Search for the cell housing the specified text and yield its [X, Y] center coordinate. 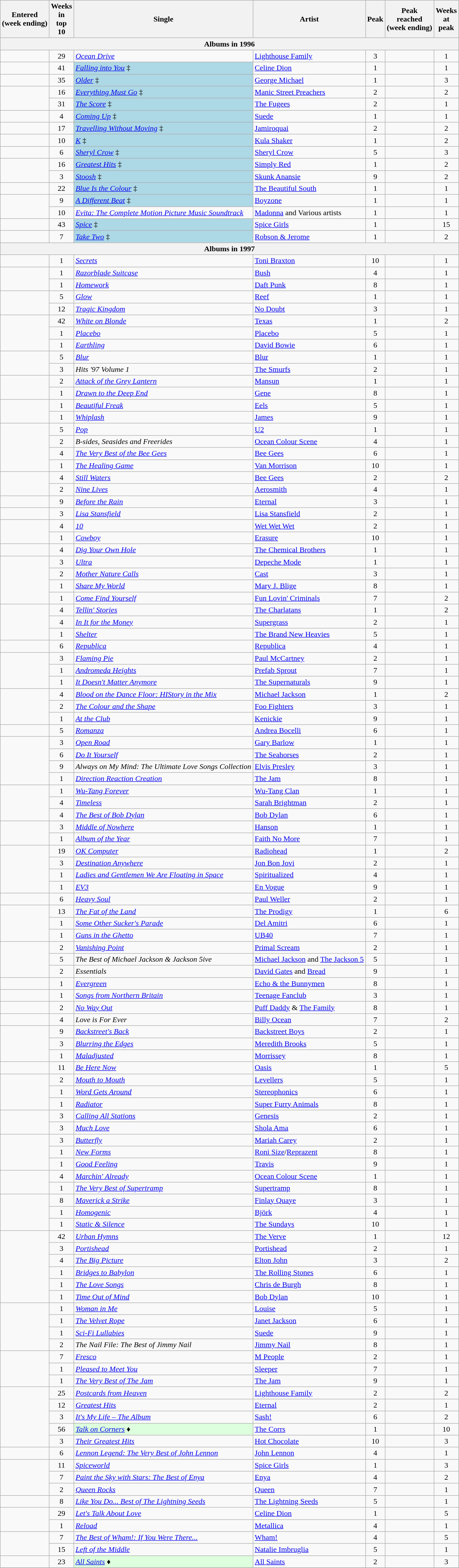
Secrets [163, 261]
The Very Best of Supertramp [163, 1188]
Supertramp [309, 1188]
Spice ‡ [163, 225]
The Score ‡ [163, 104]
Boyzone [309, 201]
Beautiful Freak [163, 405]
Elvis Presley [309, 767]
Sheryl Crow [309, 152]
Simply Red [309, 164]
Falling into You ‡ [163, 68]
Jon Bon Jovi [309, 863]
Peak [375, 19]
Jimmy Nail [309, 1345]
Albums in 1996 [229, 44]
Sarah Brightman [309, 803]
The Fat of the Land [163, 911]
Everything Must Go ‡ [163, 92]
Kenickie [309, 718]
Del Amitri [309, 923]
41 [61, 68]
Erasure [309, 538]
Destination Anywhere [163, 863]
The Colour and the Shape [163, 706]
Time Out of Mind [163, 1296]
Primal Scream [309, 947]
Wet Wet Wet [309, 526]
B-sides, Seasides and Freerides [163, 441]
Cast [309, 574]
17 [61, 128]
Sheryl Crow ‡ [163, 152]
Woman in Me [163, 1309]
Natalie Imbruglia [309, 1550]
Sci-Fi Lullabies [163, 1333]
Puff Daddy & The Family [309, 1008]
Spiritualized [309, 875]
Share My World [163, 586]
Radiator [163, 1104]
Sleeper [309, 1369]
Romanza [163, 730]
Depeche Mode [309, 562]
Tellin' Stories [163, 610]
John Lennon [309, 1453]
Shola Ama [309, 1128]
Evita: The Complete Motion Picture Music Soundtrack [163, 213]
The Healing Game [163, 465]
56 [61, 1429]
Come Find Yourself [163, 598]
The Seahorses [309, 755]
Kula Shaker [309, 140]
Ultra [163, 562]
Teenage Fanclub [309, 996]
The Fugees [309, 104]
The Velvet Rope [163, 1321]
Direction Reaction Creation [163, 779]
Tragic Kingdom [163, 309]
The Big Picture [163, 1260]
Reef [309, 297]
The Best of Bob Dylan [163, 815]
Single [163, 19]
Elton John [309, 1260]
Some Other Sucker's Parade [163, 923]
Mother Nature Calls [163, 574]
Let's Talk About Love [163, 1513]
The Lightning Seeds [309, 1501]
Dig Your Own Hole [163, 550]
The Best of Michael Jackson & Jackson 5ive [163, 959]
35 [61, 80]
Meredith Brooks [309, 1044]
K ‡ [163, 140]
The Best of Wham!: If You Were There... [163, 1538]
Razorblade Suitcase [163, 273]
Mouth to Mouth [163, 1080]
The Supernaturals [309, 682]
Lennon Legend: The Very Best of John Lennon [163, 1453]
Stereophonics [309, 1092]
Greatest Hits ‡ [163, 164]
Blood on the Dance Floor: HIStory in the Mix [163, 694]
Always on My Mind: The Ultimate Love Songs Collection [163, 767]
At the Club [163, 718]
Paul McCartney [309, 658]
M People [309, 1357]
Cowboy [163, 538]
Mansun [309, 381]
Metallica [309, 1526]
The Smurfs [309, 369]
Paul Weller [309, 899]
Pleased to Meet You [163, 1369]
Finlay Quaye [309, 1200]
U2 [309, 429]
Before the Rain [163, 502]
43 [61, 225]
31 [61, 104]
Good Feeling [163, 1164]
Chris de Burgh [309, 1284]
Louise [309, 1309]
The Corrs [309, 1429]
It's My Life – The Album [163, 1417]
Andrea Bocelli [309, 730]
Vanishing Point [163, 947]
The Brand New Heavies [309, 634]
Weeksatpeak [446, 19]
Paint the Sky with Stars: The Best of Enya [163, 1477]
Stoosh ‡ [163, 176]
Blue Is the Colour ‡ [163, 189]
Take Two ‡ [163, 237]
Flaming Pie [163, 658]
The Very Best of The Jam [163, 1381]
Texas [309, 321]
Hot Chocolate [309, 1441]
Manic Street Preachers [309, 92]
Michael Jackson and The Jackson 5 [309, 959]
Do It Yourself [163, 755]
Supergrass [309, 622]
En Vogue [309, 887]
David Bowie [309, 345]
Entered (week ending) [25, 19]
19 [61, 851]
Mariah Carey [309, 1140]
Spiceworld [163, 1465]
Enya [309, 1477]
Roni Size/Reprazent [309, 1152]
Backstreet's Back [163, 1032]
Be Here Now [163, 1068]
Queen Rocks [163, 1489]
The Charlatans [309, 610]
Sash! [309, 1417]
Bush [309, 273]
Evergreen [163, 984]
Drawn to the Deep End [163, 393]
Word Gets Around [163, 1092]
Pop [163, 429]
Essentials [163, 971]
Static & Silence [163, 1224]
Weeksintop10 [61, 19]
Postcards from Heaven [163, 1393]
Mary J. Blige [309, 586]
Love is For Ever [163, 1020]
Guns in the Ghetto [163, 935]
Van Morrison [309, 465]
Fun Lovin' Criminals [309, 598]
New Forms [163, 1152]
Ocean Drive [163, 56]
Coming Up ‡ [163, 116]
Wham! [309, 1538]
Middle of Nowhere [163, 827]
Attack of the Grey Lantern [163, 381]
Greatest Hits [163, 1405]
No Doubt [309, 309]
Toni Braxton [309, 261]
Songs from Northern Britain [163, 996]
Hits '97 Volume 1 [163, 369]
The Chemical Brothers [309, 550]
Wu-Tang Forever [163, 791]
Levellers [309, 1080]
The Rolling Stones [309, 1272]
Older ‡ [163, 80]
Heavy Soul [163, 899]
Morrissey [309, 1056]
25 [61, 1393]
Wu-Tang Clan [309, 791]
22 [61, 189]
The Love Songs [163, 1284]
Still Waters [163, 478]
Glow [163, 297]
Open Road [163, 742]
Shelter [163, 634]
Peakreached (week ending) [409, 19]
Blurring the Edges [163, 1044]
All Saints [309, 1562]
All Saints ♦ [163, 1562]
EV3 [163, 887]
Michael Jackson [309, 694]
Whiplash [163, 417]
Homework [163, 285]
13 [61, 911]
OK Computer [163, 851]
Foo Fighters [309, 706]
In It for the Money [163, 622]
Faith No More [309, 839]
23 [61, 1562]
The Sundays [309, 1224]
Much Love [163, 1128]
Oasis [309, 1068]
Marchin' Already [163, 1176]
It Doesn't Matter Anymore [163, 682]
Jamiroquai [309, 128]
Super Furry Animals [309, 1104]
Gary Barlow [309, 742]
The Verve [309, 1236]
Maverick a Strike [163, 1200]
Bridges to Babylon [163, 1272]
Reload [163, 1526]
Like You Do... Best of The Lightning Seeds [163, 1501]
Homogenic [163, 1212]
Skunk Anansie [309, 176]
UB40 [309, 935]
Björk [309, 1212]
Left of the Middle [163, 1550]
Maladjusted [163, 1056]
David Gates and Bread [309, 971]
Timeless [163, 803]
George Michael [309, 80]
James [309, 417]
Ladies and Gentlemen We Are Floating in Space [163, 875]
Hanson [309, 827]
Fresco [163, 1357]
Calling All Stations [163, 1116]
Daft Punk [309, 285]
Albums in 1997 [229, 249]
The Prodigy [309, 911]
No Way Out [163, 1008]
Their Greatest Hits [163, 1441]
Eels [309, 405]
Madonna and Various artists [309, 213]
Artist [309, 19]
Radiohead [309, 851]
Andromeda Heights [163, 670]
The Very Best of the Bee Gees [163, 453]
Genesis [309, 1116]
White on Blonde [163, 321]
Butterfly [163, 1140]
Queen [309, 1489]
Nine Lives [163, 490]
A Different Beat ‡ [163, 201]
Robson & Jerome [309, 237]
Prefab Sprout [309, 670]
Echo & the Bunnymen [309, 984]
The Beautiful South [309, 189]
Backstreet Boys [309, 1032]
The Nail File: The Best of Jimmy Nail [163, 1345]
Talk on Corners ♦ [163, 1429]
Earthling [163, 345]
Travis [309, 1164]
Billy Ocean [309, 1020]
Gene [309, 393]
Aerosmith [309, 490]
Album of the Year [163, 839]
Janet Jackson [309, 1321]
Travelling Without Moving ‡ [163, 128]
Urban Hymns [163, 1236]
